Extract the [X, Y] coordinate from the center of the cell holding the provided text.  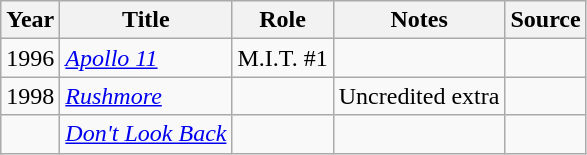
Uncredited extra [419, 96]
Role [282, 20]
Source [546, 20]
Don't Look Back [146, 134]
Year [30, 20]
1998 [30, 96]
Notes [419, 20]
1996 [30, 58]
Apollo 11 [146, 58]
Title [146, 20]
Rushmore [146, 96]
M.I.T. #1 [282, 58]
